For the text-containing cell, return its midpoint in [x, y] coordinate format. 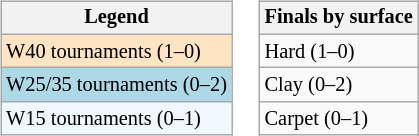
W25/35 tournaments (0–2) [116, 85]
Finals by surface [339, 18]
Carpet (0–1) [339, 119]
Legend [116, 18]
W40 tournaments (1–0) [116, 51]
Clay (0–2) [339, 85]
W15 tournaments (0–1) [116, 119]
Hard (1–0) [339, 51]
